Capture the cell that displays the provided text and extract its (x, y) central coordinate. 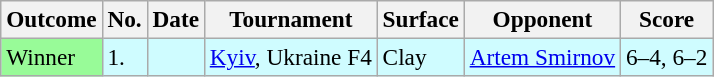
Clay (420, 57)
Date (176, 19)
Artem Smirnov (542, 57)
Score (667, 19)
Tournament (290, 19)
Surface (420, 19)
No. (124, 19)
6–4, 6–2 (667, 57)
Winner (52, 57)
Opponent (542, 19)
Kyiv, Ukraine F4 (290, 57)
1. (124, 57)
Outcome (52, 19)
